Determine the (x, y) coordinate at the center of the cell enclosing the given text.  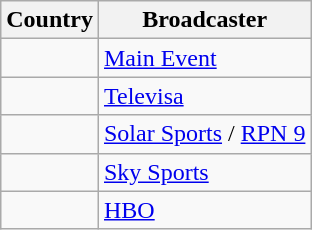
Main Event (204, 58)
Broadcaster (204, 20)
Sky Sports (204, 172)
Solar Sports / RPN 9 (204, 134)
Country (50, 20)
HBO (204, 210)
Televisa (204, 96)
